Find where the given text appears and provide that cell's center as [x, y] coordinate. 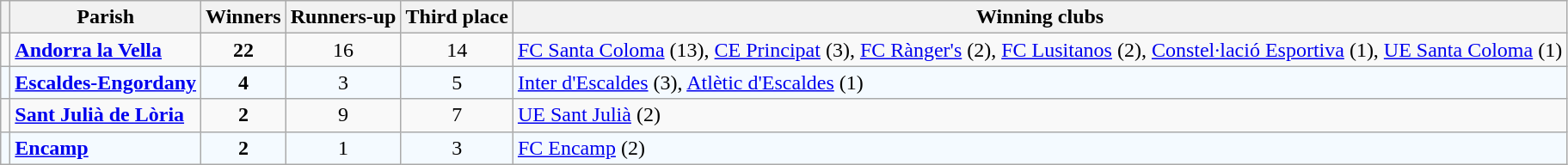
4 [244, 82]
Andorra la Vella [106, 50]
Winning clubs [1039, 17]
Encamp [106, 148]
5 [457, 82]
UE Sant Julià (2) [1039, 115]
1 [343, 148]
9 [343, 115]
FC Santa Coloma (13), CE Principat (3), FC Rànger's (2), FC Lusitanos (2), Constel·lació Esportiva (1), UE Santa Coloma (1) [1039, 50]
7 [457, 115]
Inter d'Escaldes (3), Atlètic d'Escaldes (1) [1039, 82]
Parish [106, 17]
Third place [457, 17]
22 [244, 50]
FC Encamp (2) [1039, 148]
Winners [244, 17]
Runners-up [343, 17]
14 [457, 50]
Sant Julià de Lòria [106, 115]
16 [343, 50]
Escaldes-Engordany [106, 82]
